Determine the (x, y) coordinate at the center of the cell enclosing the given text.  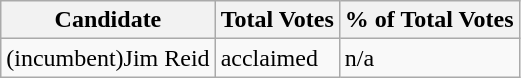
(incumbent)Jim Reid (108, 58)
n/a (429, 58)
Candidate (108, 20)
% of Total Votes (429, 20)
Total Votes (277, 20)
acclaimed (277, 58)
